Provide the [x, y] coordinate of the cell's center where the given text is located.  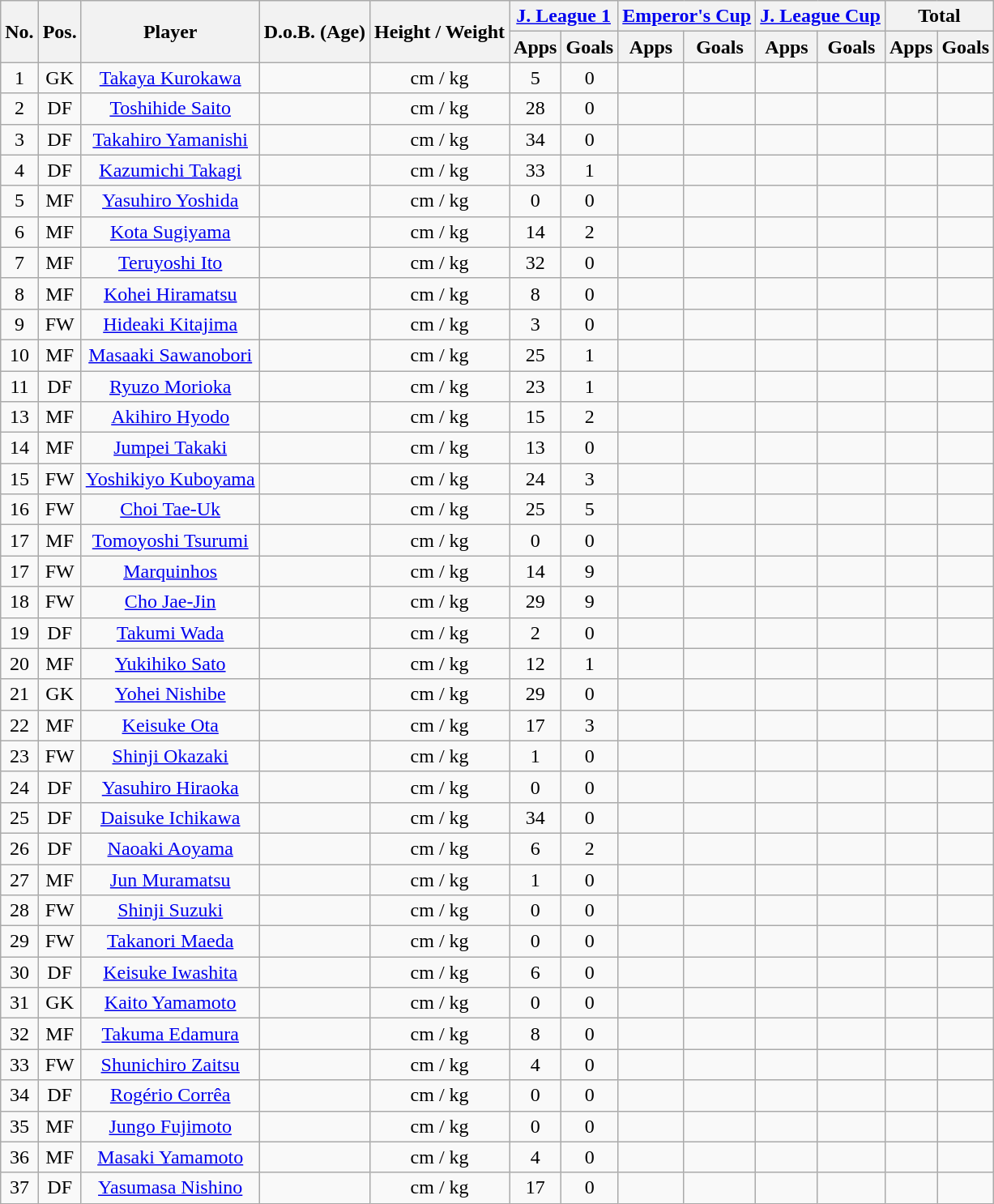
Kaito Yamamoto [170, 1003]
20 [19, 664]
30 [19, 972]
Rogério Corrêa [170, 1095]
Teruyoshi Ito [170, 263]
Keisuke Iwashita [170, 972]
Shinji Okazaki [170, 756]
J. League Cup [821, 16]
Yasumasa Nishino [170, 1188]
Hideaki Kitajima [170, 324]
Takahiro Yamanishi [170, 139]
Yasuhiro Yoshida [170, 201]
Marquinhos [170, 571]
No. [19, 32]
Takuma Edamura [170, 1034]
Yoshikiyo Kuboyama [170, 479]
Yasuhiro Hiraoka [170, 787]
Takaya Kurokawa [170, 78]
Jungo Fujimoto [170, 1126]
19 [19, 633]
Shunichiro Zaitsu [170, 1065]
27 [19, 879]
Takanori Maeda [170, 941]
Yukihiko Sato [170, 664]
Kota Sugiyama [170, 232]
Akihiro Hyodo [170, 417]
Height / Weight [440, 32]
35 [19, 1126]
Jumpei Takaki [170, 448]
Keisuke Ota [170, 725]
Ryuzo Morioka [170, 386]
22 [19, 725]
12 [535, 664]
10 [19, 355]
Masaki Yamamoto [170, 1157]
Player [170, 32]
Takumi Wada [170, 633]
16 [19, 510]
Daisuke Ichikawa [170, 818]
Masaaki Sawanobori [170, 355]
Total [939, 16]
Yohei Nishibe [170, 694]
D.o.B. (Age) [314, 32]
Choi Tae-Uk [170, 510]
Shinji Suzuki [170, 911]
21 [19, 694]
Kazumichi Takagi [170, 170]
Toshihide Saito [170, 109]
Jun Muramatsu [170, 879]
Pos. [60, 32]
31 [19, 1003]
11 [19, 386]
Cho Jae-Jin [170, 602]
37 [19, 1188]
Emperor's Cup [687, 16]
7 [19, 263]
36 [19, 1157]
Kohei Hiramatsu [170, 293]
Tomoyoshi Tsurumi [170, 540]
J. League 1 [564, 16]
18 [19, 602]
Naoaki Aoyama [170, 848]
26 [19, 848]
